Return (X, Y) of the center of cell containing provided text 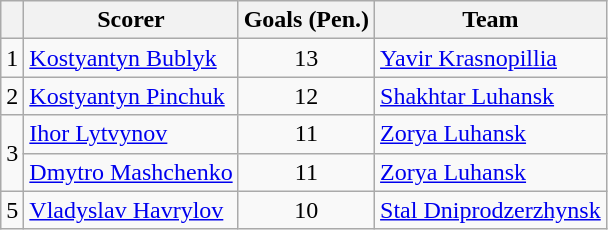
Kostyantyn Bublyk (131, 58)
Team (491, 20)
Stal Dniprodzerzhynsk (491, 210)
Dmytro Mashchenko (131, 172)
10 (306, 210)
Kostyantyn Pinchuk (131, 96)
Shakhtar Luhansk (491, 96)
Goals (Pen.) (306, 20)
Ihor Lytvynov (131, 134)
1 (12, 58)
12 (306, 96)
Scorer (131, 20)
3 (12, 153)
5 (12, 210)
2 (12, 96)
Yavir Krasnopillia (491, 58)
13 (306, 58)
Vladyslav Havrylov (131, 210)
